Find where the given text appears and provide that cell's center as [x, y] coordinate. 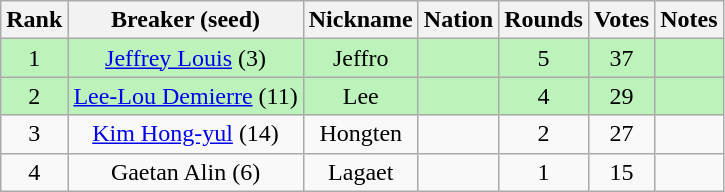
Kim Hong-yul (14) [186, 134]
5 [544, 58]
Nation [458, 20]
37 [621, 58]
Lee-Lou Demierre (11) [186, 96]
Hongten [360, 134]
Rank [34, 20]
Votes [621, 20]
Breaker (seed) [186, 20]
Lagaet [360, 172]
Notes [689, 20]
15 [621, 172]
27 [621, 134]
3 [34, 134]
Jeffrey Louis (3) [186, 58]
Gaetan Alin (6) [186, 172]
Rounds [544, 20]
Jeffro [360, 58]
Lee [360, 96]
Nickname [360, 20]
29 [621, 96]
